Locate the cell with the specified text and output its (x, y) center coordinate. 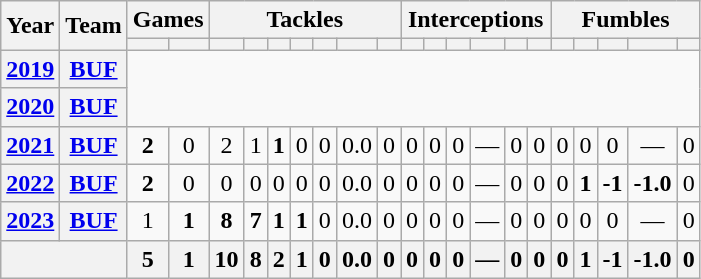
Games (168, 20)
2019 (30, 69)
2020 (30, 107)
Interceptions (475, 20)
Fumbles (626, 20)
10 (226, 259)
Team (94, 26)
Tackles (304, 20)
2022 (30, 183)
7 (256, 221)
2023 (30, 221)
Year (30, 26)
5 (148, 259)
2021 (30, 145)
